For the text-containing cell, return its midpoint in [x, y] coordinate format. 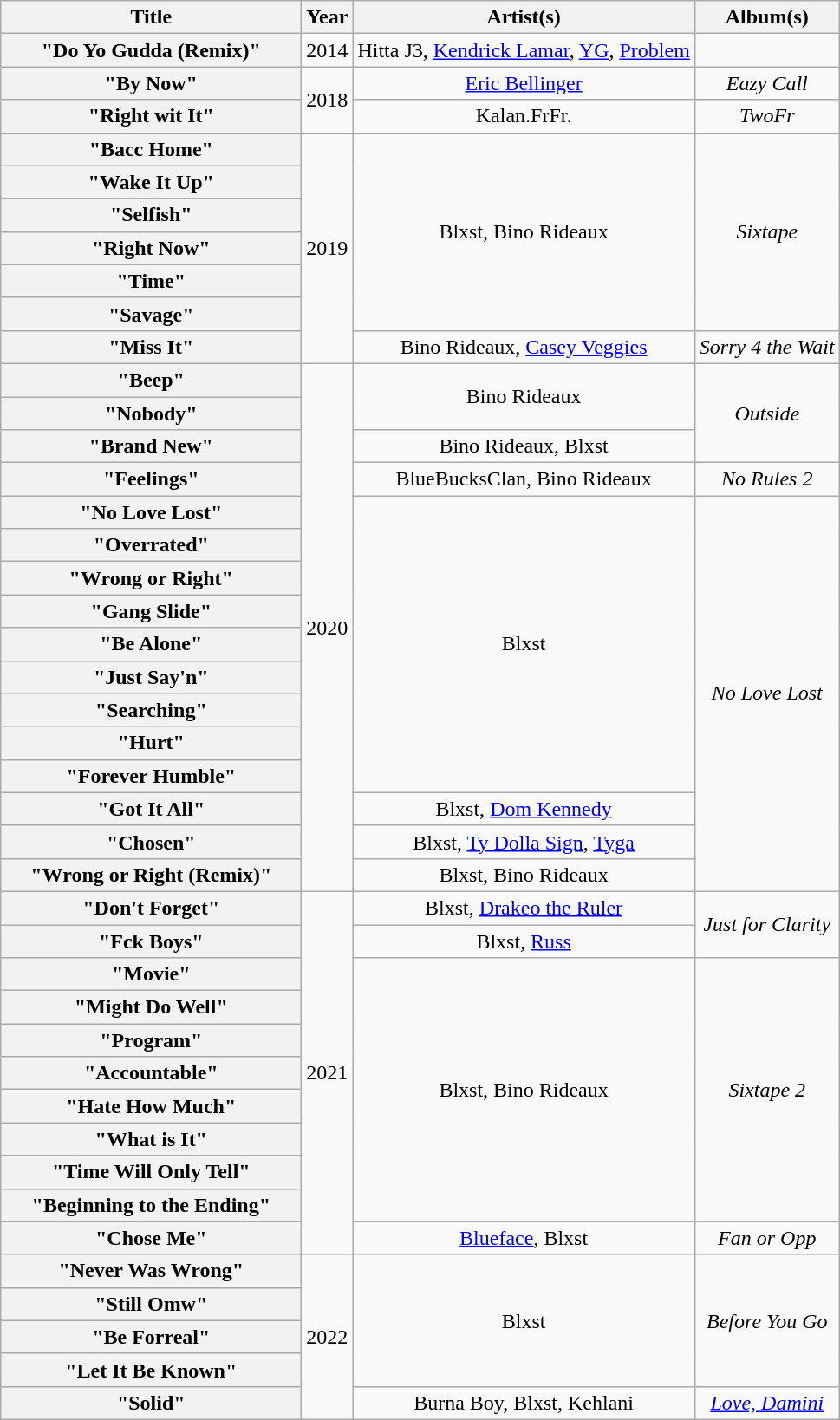
Title [151, 17]
"No Love Lost" [151, 512]
Just for Clarity [766, 924]
"Right wit It" [151, 116]
"Accountable" [151, 1073]
Blxst, Russ [524, 941]
"Nobody" [151, 414]
"Movie" [151, 974]
Eazy Call [766, 83]
"Searching" [151, 710]
Kalan.FrFr. [524, 116]
"Got It All" [151, 809]
Bino Rideaux, Blxst [524, 446]
Bino Rideaux, Casey Veggies [524, 347]
"Forever Humble" [151, 776]
Eric Bellinger [524, 83]
"Overrated" [151, 545]
"Brand New" [151, 446]
2021 [328, 1073]
No Rules 2 [766, 479]
No Love Lost [766, 694]
Artist(s) [524, 17]
Album(s) [766, 17]
"Beep" [151, 380]
Burna Boy, Blxst, Kehlani [524, 1403]
"Be Forreal" [151, 1337]
2020 [328, 628]
"Chose Me" [151, 1238]
Sixtape [766, 231]
Blueface, Blxst [524, 1238]
"Solid" [151, 1403]
Outside [766, 413]
Fan or Opp [766, 1238]
"Chosen" [151, 842]
Before You Go [766, 1320]
"Wake It Up" [151, 182]
"Savage" [151, 314]
Sixtape 2 [766, 1090]
"Selfish" [151, 215]
BlueBucksClan, Bino Rideaux [524, 479]
2018 [328, 100]
2019 [328, 248]
"Bacc Home" [151, 149]
"Time Will Only Tell" [151, 1172]
"Be Alone" [151, 644]
"Time" [151, 281]
"Program" [151, 1040]
Blxst, Dom Kennedy [524, 809]
"Beginning to the Ending" [151, 1205]
2014 [328, 50]
Blxst, Drakeo the Ruler [524, 908]
Love, Damini [766, 1403]
TwoFr [766, 116]
"Wrong or Right (Remix)" [151, 875]
"Right Now" [151, 248]
"Don't Forget" [151, 908]
"Do Yo Gudda (Remix)" [151, 50]
"Feelings" [151, 479]
"Fck Boys" [151, 941]
2022 [328, 1337]
"Gang Slide" [151, 611]
"Hurt" [151, 743]
"Let It Be Known" [151, 1370]
"Might Do Well" [151, 1007]
Blxst, Ty Dolla Sign, Tyga [524, 842]
Year [328, 17]
"What is It" [151, 1139]
Sorry 4 the Wait [766, 347]
"Just Say'n" [151, 677]
"Never Was Wrong" [151, 1271]
"Hate How Much" [151, 1106]
"By Now" [151, 83]
Hitta J3, Kendrick Lamar, YG, Problem [524, 50]
"Still Omw" [151, 1304]
Bino Rideaux [524, 396]
"Miss It" [151, 347]
"Wrong or Right" [151, 578]
